Find where the given text appears and provide that cell's center as (x, y) coordinate. 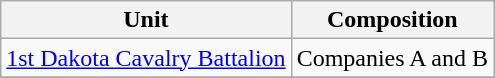
1st Dakota Cavalry Battalion (146, 58)
Unit (146, 20)
Companies A and B (392, 58)
Composition (392, 20)
